Identify which cell holds the provided text, then report its [X, Y] central coordinate. 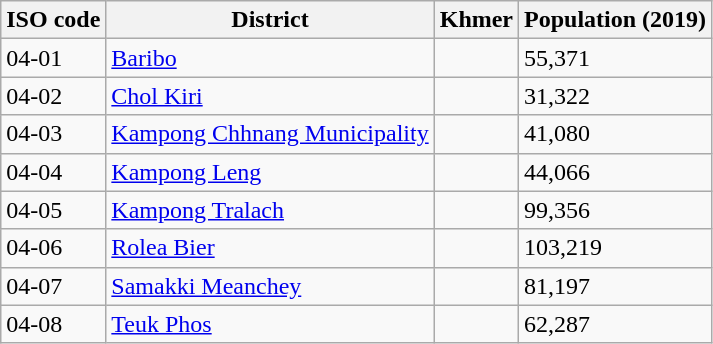
04-08 [54, 324]
District [270, 20]
ISO code [54, 20]
Kampong Tralach [270, 210]
62,287 [616, 324]
99,356 [616, 210]
Baribo [270, 58]
04-06 [54, 248]
Chol Kiri [270, 96]
04-07 [54, 286]
Population (2019) [616, 20]
103,219 [616, 248]
Teuk Phos [270, 324]
31,322 [616, 96]
04-02 [54, 96]
Samakki Meanchey [270, 286]
04-04 [54, 172]
Kampong Chhnang Municipality [270, 134]
Kampong Leng [270, 172]
Rolea Bier [270, 248]
81,197 [616, 286]
Khmer [476, 20]
44,066 [616, 172]
41,080 [616, 134]
04-05 [54, 210]
04-03 [54, 134]
04-01 [54, 58]
55,371 [616, 58]
